Locate the cell with the specified text and output its (x, y) center coordinate. 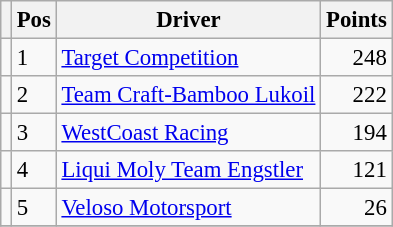
Points (356, 20)
WestCoast Racing (188, 133)
Target Competition (188, 58)
194 (356, 133)
4 (34, 170)
5 (34, 208)
26 (356, 208)
Driver (188, 20)
222 (356, 95)
3 (34, 133)
248 (356, 58)
121 (356, 170)
Veloso Motorsport (188, 208)
1 (34, 58)
Liqui Moly Team Engstler (188, 170)
Pos (34, 20)
Team Craft-Bamboo Lukoil (188, 95)
2 (34, 95)
